Extract the (X, Y) coordinate from the center of the cell holding the provided text.  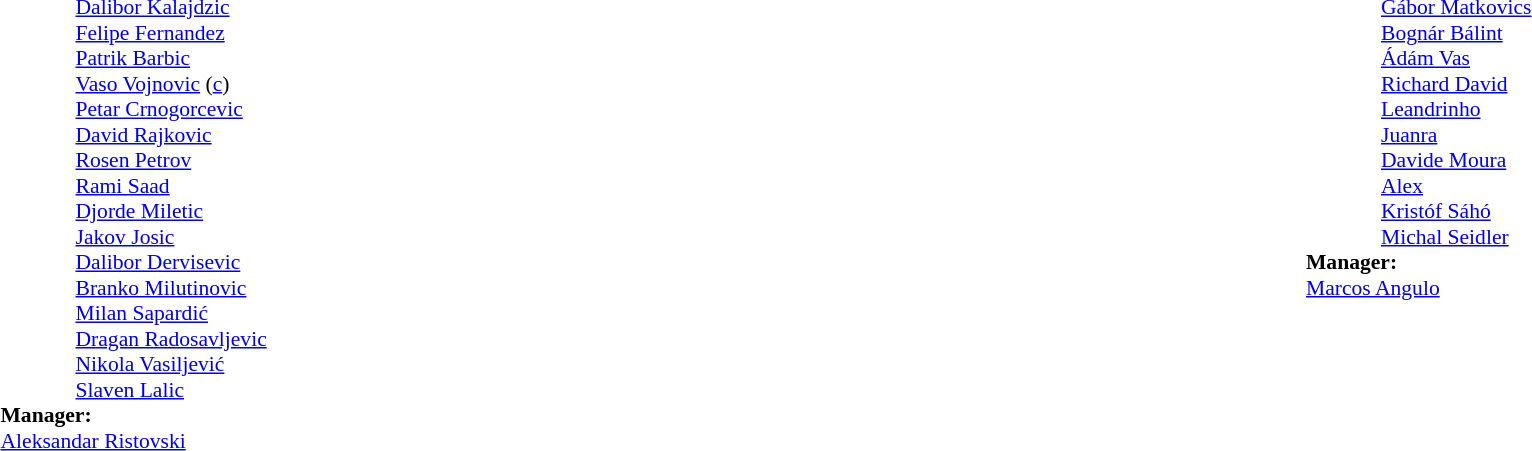
Slaven Lalic (172, 390)
David Rajkovic (172, 135)
Rosen Petrov (172, 161)
Felipe Fernandez (172, 33)
Kristóf Sáhó (1456, 211)
Michal Seidler (1456, 237)
Marcos Angulo (1418, 288)
Richard David (1456, 84)
Ádám Vas (1456, 59)
Vaso Vojnovic (c) (172, 84)
Juanra (1456, 135)
Dalibor Dervisevic (172, 263)
Dragan Radosavljevic (172, 339)
Davide Moura (1456, 161)
Branko Milutinovic (172, 288)
Patrik Barbic (172, 59)
Leandrinho (1456, 109)
Djorde Miletic (172, 211)
Jakov Josic (172, 237)
Milan Sapardić (172, 313)
Alex (1456, 186)
Bognár Bálint (1456, 33)
Rami Saad (172, 186)
Petar Crnogorcevic (172, 109)
Nikola Vasiljević (172, 365)
